Detect which cell encompasses the target text, then output its [x, y] center coordinate. 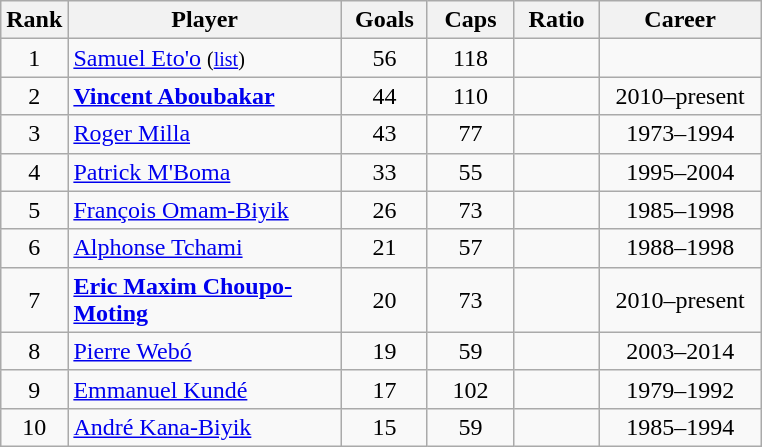
André Kana-Biyik [205, 427]
20 [384, 300]
10 [34, 427]
Emmanuel Kundé [205, 389]
1985–1998 [680, 210]
1988–1998 [680, 248]
33 [384, 172]
102 [470, 389]
2003–2014 [680, 351]
Ratio [557, 20]
Caps [470, 20]
57 [470, 248]
Eric Maxim Choupo-Moting [205, 300]
Goals [384, 20]
Roger Milla [205, 134]
19 [384, 351]
118 [470, 58]
7 [34, 300]
44 [384, 96]
3 [34, 134]
8 [34, 351]
1985–1994 [680, 427]
François Omam-Biyik [205, 210]
1 [34, 58]
17 [384, 389]
1973–1994 [680, 134]
1979–1992 [680, 389]
Pierre Webó [205, 351]
2 [34, 96]
4 [34, 172]
26 [384, 210]
77 [470, 134]
21 [384, 248]
5 [34, 210]
Rank [34, 20]
55 [470, 172]
6 [34, 248]
56 [384, 58]
9 [34, 389]
1995–2004 [680, 172]
Patrick M'Boma [205, 172]
Vincent Aboubakar [205, 96]
43 [384, 134]
110 [470, 96]
Alphonse Tchami [205, 248]
Player [205, 20]
15 [384, 427]
Career [680, 20]
Samuel Eto'o (list) [205, 58]
